For the text-containing cell, return its midpoint in [x, y] coordinate format. 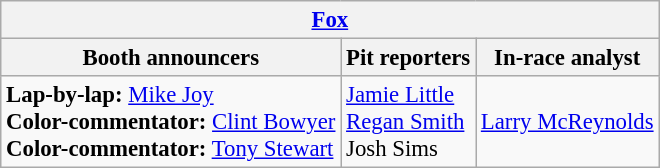
Jamie LittleRegan SmithJosh Sims [408, 122]
Pit reporters [408, 58]
In-race analyst [568, 58]
Larry McReynolds [568, 122]
Lap-by-lap: Mike JoyColor-commentator: Clint BowyerColor-commentator: Tony Stewart [171, 122]
Booth announcers [171, 58]
Fox [330, 20]
